Find where the given text appears and provide that cell's center as [X, Y] coordinate. 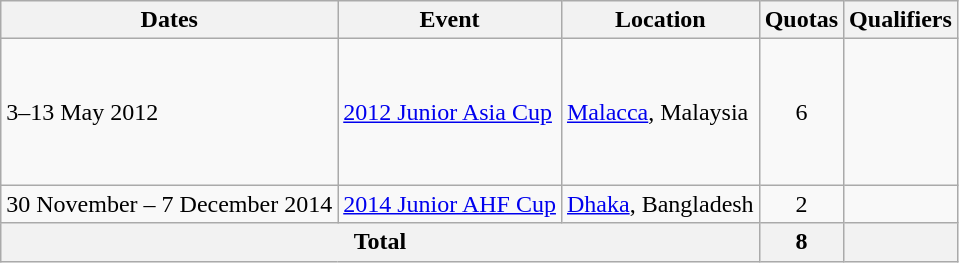
3–13 May 2012 [170, 112]
Event [450, 20]
30 November – 7 December 2014 [170, 204]
6 [801, 112]
Qualifiers [901, 20]
2014 Junior AHF Cup [450, 204]
Dhaka, Bangladesh [660, 204]
8 [801, 242]
Dates [170, 20]
Location [660, 20]
2 [801, 204]
2012 Junior Asia Cup [450, 112]
Total [380, 242]
Quotas [801, 20]
Malacca, Malaysia [660, 112]
